Locate the cell with the specified text and output its (X, Y) center coordinate. 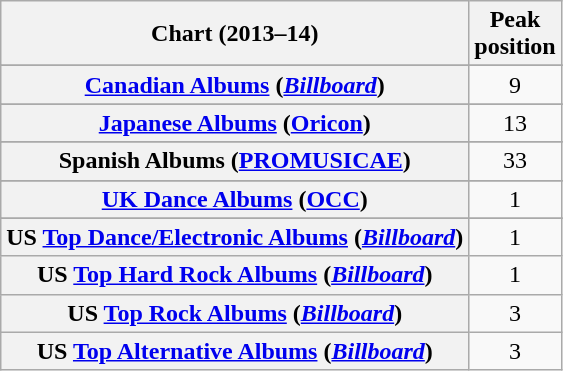
13 (515, 123)
US Top Alternative Albums (Billboard) (235, 351)
US Top Dance/Electronic Albums (Billboard) (235, 237)
Japanese Albums (Oricon) (235, 123)
US Top Hard Rock Albums (Billboard) (235, 275)
Spanish Albums (PROMUSICAE) (235, 161)
9 (515, 85)
33 (515, 161)
Chart (2013–14) (235, 34)
Peakposition (515, 34)
US Top Rock Albums (Billboard) (235, 313)
Canadian Albums (Billboard) (235, 85)
UK Dance Albums (OCC) (235, 199)
